Output the [x, y] coordinate of the center of the cell containing the given text.  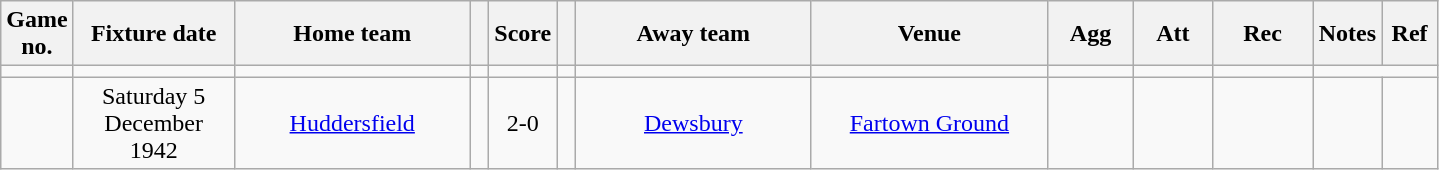
Home team [352, 34]
Notes [1347, 34]
Fixture date [154, 34]
Agg [1090, 34]
2-0 [523, 123]
Game no. [37, 34]
Score [523, 34]
Ref [1410, 34]
Saturday 5 December 1942 [154, 123]
Venue [929, 34]
Att [1174, 34]
Rec [1262, 34]
Away team [693, 34]
Dewsbury [693, 123]
Huddersfield [352, 123]
Fartown Ground [929, 123]
